Search for the cell housing the specified text and yield its (X, Y) center coordinate. 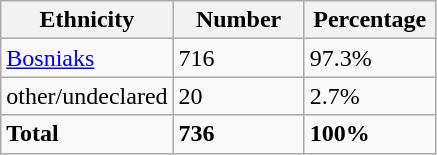
Ethnicity (87, 20)
2.7% (370, 96)
716 (238, 58)
100% (370, 134)
other/undeclared (87, 96)
Bosniaks (87, 58)
20 (238, 96)
97.3% (370, 58)
Total (87, 134)
736 (238, 134)
Number (238, 20)
Percentage (370, 20)
